Search for the cell housing the specified text and yield its (x, y) center coordinate. 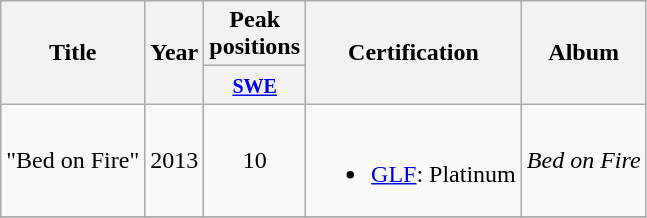
10 (255, 160)
Album (584, 52)
2013 (174, 160)
GLF: Platinum (414, 160)
Year (174, 52)
SWE (255, 85)
Peak positions (255, 34)
Certification (414, 52)
Bed on Fire (584, 160)
Title (73, 52)
"Bed on Fire" (73, 160)
